Locate the cell with the specified text and output its [X, Y] center coordinate. 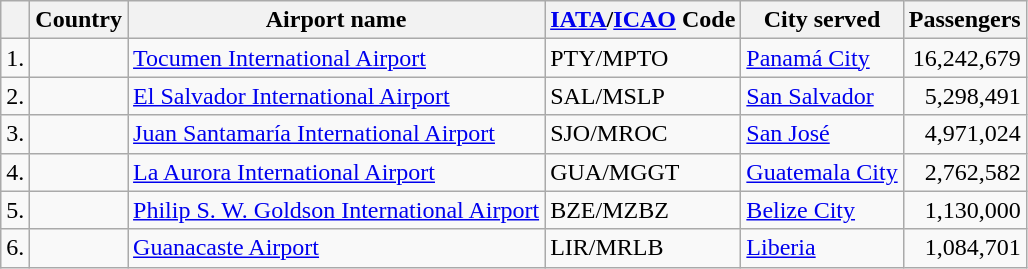
IATA/ICAO Code [643, 20]
Tocumen International Airport [336, 58]
El Salvador International Airport [336, 96]
16,242,679 [964, 58]
La Aurora International Airport [336, 172]
3. [16, 134]
Country [79, 20]
Panamá City [822, 58]
LIR/MRLB [643, 248]
San José [822, 134]
Guatemala City [822, 172]
6. [16, 248]
Airport name [336, 20]
4,971,024 [964, 134]
Belize City [822, 210]
SJO/MROC [643, 134]
GUA/MGGT [643, 172]
5. [16, 210]
2. [16, 96]
San Salvador [822, 96]
BZE/MZBZ [643, 210]
Liberia [822, 248]
1,130,000 [964, 210]
Philip S. W. Goldson International Airport [336, 210]
1. [16, 58]
Juan Santamaría International Airport [336, 134]
City served [822, 20]
1,084,701 [964, 248]
PTY/MPTO [643, 58]
4. [16, 172]
Guanacaste Airport [336, 248]
2,762,582 [964, 172]
Passengers [964, 20]
SAL/MSLP [643, 96]
5,298,491 [964, 96]
